Scan for the cell matching the given text and deliver its (x, y) coordinate at center. 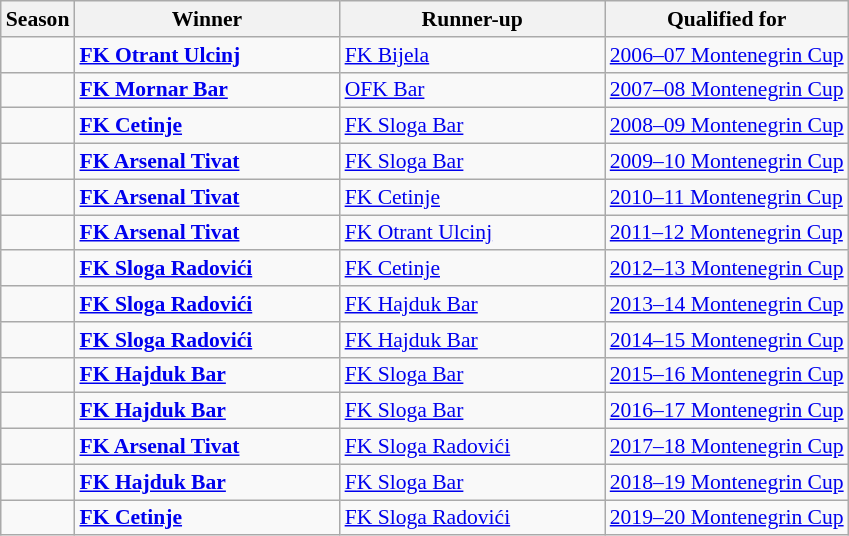
2011–12 Montenegrin Cup (727, 233)
2009–10 Montenegrin Cup (727, 162)
2017–18 Montenegrin Cup (727, 447)
2008–09 Montenegrin Cup (727, 126)
2006–07 Montenegrin Cup (727, 55)
Runner-up (472, 19)
2018–19 Montenegrin Cup (727, 482)
2019–20 Montenegrin Cup (727, 518)
OFK Bar (472, 90)
2014–15 Montenegrin Cup (727, 340)
2012–13 Montenegrin Cup (727, 269)
2015–16 Montenegrin Cup (727, 375)
FK Bijela (472, 55)
Winner (206, 19)
2010–11 Montenegrin Cup (727, 197)
Qualified for (727, 19)
Season (38, 19)
2007–08 Montenegrin Cup (727, 90)
FK Mornar Bar (206, 90)
2016–17 Montenegrin Cup (727, 411)
2013–14 Montenegrin Cup (727, 304)
